Identify which cell holds the provided text, then report its (X, Y) central coordinate. 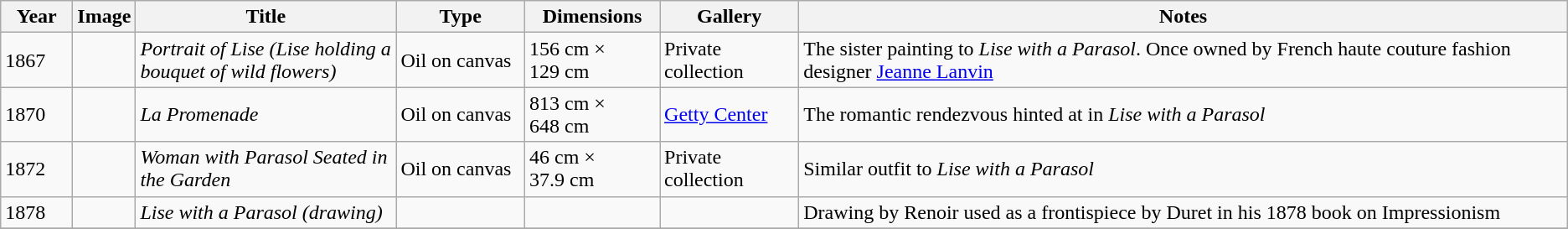
Similar outfit to Lise with a Parasol (1184, 169)
Portrait of Lise (Lise holding a bouquet of wild flowers) (266, 60)
Title (266, 17)
46 cm × 37.9 cm (591, 169)
1870 (37, 114)
Drawing by Renoir used as a frontispiece by Duret in his 1878 book on Impressionism (1184, 212)
Notes (1184, 17)
Woman with Parasol Seated in the Garden (266, 169)
Dimensions (591, 17)
Year (37, 17)
The sister painting to Lise with a Parasol. Once owned by French haute couture fashion designer Jeanne Lanvin (1184, 60)
Getty Center (730, 114)
Lise with a Parasol (drawing) (266, 212)
The romantic rendezvous hinted at in Lise with a Parasol (1184, 114)
Gallery (730, 17)
156 cm × 129 cm (591, 60)
Type (461, 17)
1878 (37, 212)
Image (104, 17)
813 cm × 648 cm (591, 114)
1867 (37, 60)
La Promenade (266, 114)
1872 (37, 169)
